Return (x, y) of the center of cell containing provided text 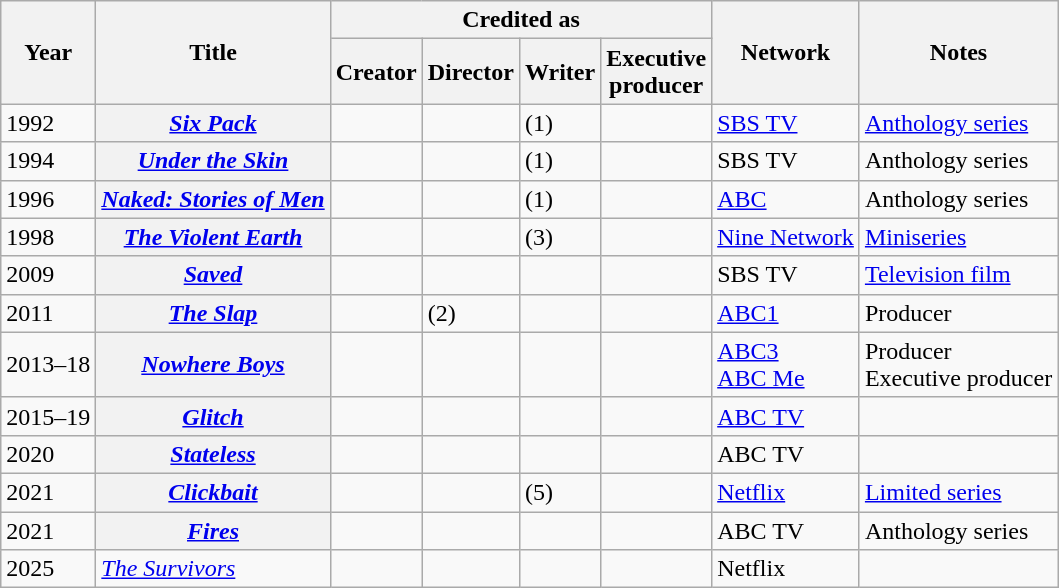
Clickbait (213, 492)
Glitch (213, 416)
(3) (560, 237)
Notes (958, 52)
Producer Executive producer (958, 364)
Television film (958, 275)
2013–18 (48, 364)
ABC3ABC Me (786, 364)
2015–19 (48, 416)
1992 (48, 123)
The Slap (213, 313)
Producer (958, 313)
Year (48, 52)
The Violent Earth (213, 237)
2020 (48, 454)
Network (786, 52)
Nine Network (786, 237)
2025 (48, 569)
Under the Skin (213, 161)
Title (213, 52)
Miniseries (958, 237)
2011 (48, 313)
Director (470, 72)
ABC1 (786, 313)
Fires (213, 531)
ABC (786, 199)
Executiveproducer (656, 72)
Writer (560, 72)
2009 (48, 275)
Credited as (520, 20)
1996 (48, 199)
1998 (48, 237)
(5) (560, 492)
Limited series (958, 492)
Creator (376, 72)
1994 (48, 161)
Six Pack (213, 123)
Stateless (213, 454)
Naked: Stories of Men (213, 199)
Saved (213, 275)
(2) (470, 313)
The Survivors (213, 569)
Nowhere Boys (213, 364)
